Return [X, Y] of the center of cell containing provided text 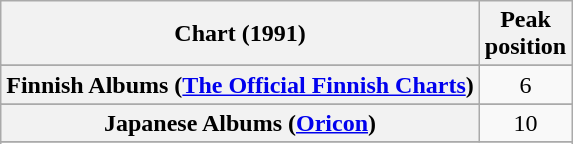
10 [525, 123]
Peakposition [525, 34]
Finnish Albums (The Official Finnish Charts) [240, 85]
6 [525, 85]
Japanese Albums (Oricon) [240, 123]
Chart (1991) [240, 34]
